Determine the [X, Y] coordinate at the center of the cell enclosing the given text.  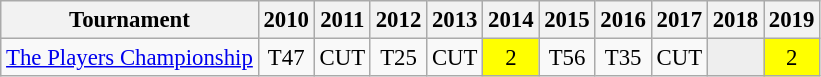
2014 [511, 20]
The Players Championship [130, 58]
2016 [623, 20]
2015 [567, 20]
2012 [398, 20]
2017 [679, 20]
2019 [792, 20]
Tournament [130, 20]
2011 [342, 20]
T25 [398, 58]
2013 [455, 20]
T56 [567, 58]
2018 [735, 20]
2010 [286, 20]
T35 [623, 58]
T47 [286, 58]
